Locate the cell with the specified text and output its (x, y) center coordinate. 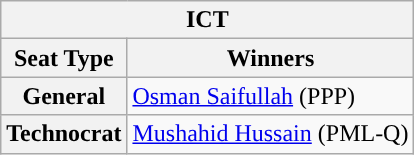
Winners (270, 58)
ICT (208, 20)
Osman Saifullah (PPP) (270, 96)
Seat Type (64, 58)
General (64, 96)
Mushahid Hussain (PML-Q) (270, 134)
Technocrat (64, 134)
